Output the (X, Y) coordinate of the center of the cell containing the given text.  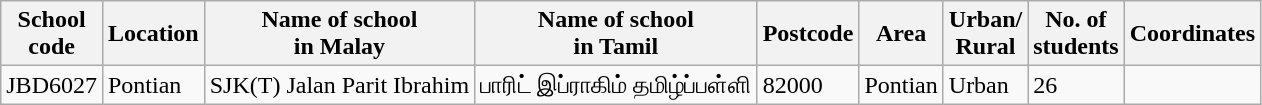
Urban/Rural (985, 34)
பாரிட் இப்ராகிம் தமிழ்ப்பள்ளி (616, 85)
Postcode (808, 34)
Schoolcode (52, 34)
Name of schoolin Malay (339, 34)
Name of schoolin Tamil (616, 34)
Coordinates (1192, 34)
26 (1076, 85)
82000 (808, 85)
SJK(T) Jalan Parit Ibrahim (339, 85)
Urban (985, 85)
Area (901, 34)
JBD6027 (52, 85)
No. ofstudents (1076, 34)
Location (153, 34)
